Scan for the cell matching the given text and deliver its (X, Y) coordinate at center. 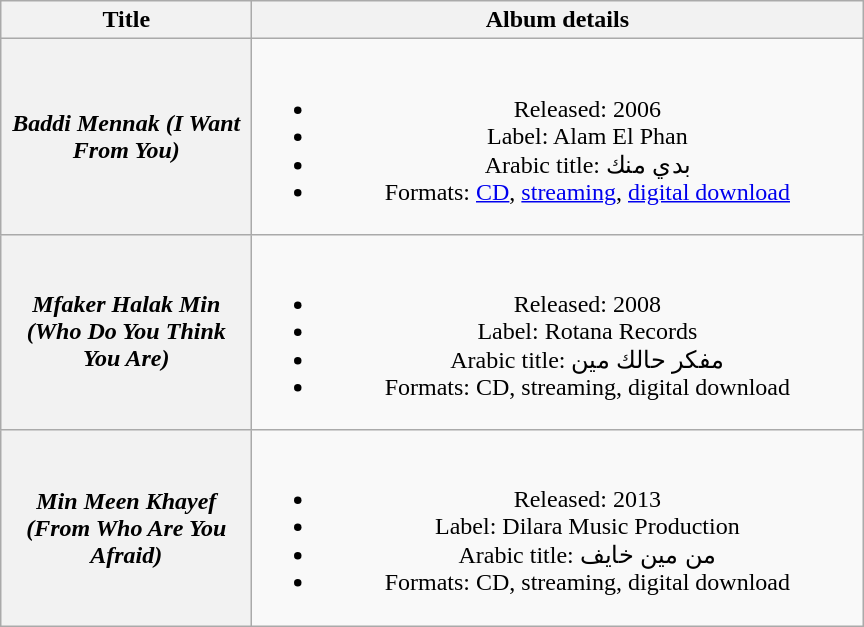
Min Meen Khayef (From Who Are You Afraid) (126, 528)
Mfaker Halak Min (Who Do You Think You Are) (126, 332)
Album details (558, 20)
Released: 2013Label: Dilara Music ProductionArabic title: من مين خايفFormats: CD, streaming, digital download (558, 528)
Title (126, 20)
Released: 2006Label: Alam El PhanArabic title: بدي منكFormats: CD, streaming, digital download (558, 137)
Released: 2008Label: Rotana RecordsArabic title: مفكر حالك مينFormats: CD, streaming, digital download (558, 332)
Baddi Mennak (I Want From You) (126, 137)
